Return the (X, Y) coordinate for the center point of the cell that contains the specified text.  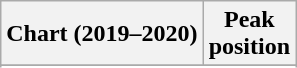
Chart (2019–2020) (102, 34)
Peakposition (249, 34)
